Determine the (X, Y) coordinate at the center of the cell enclosing the given text.  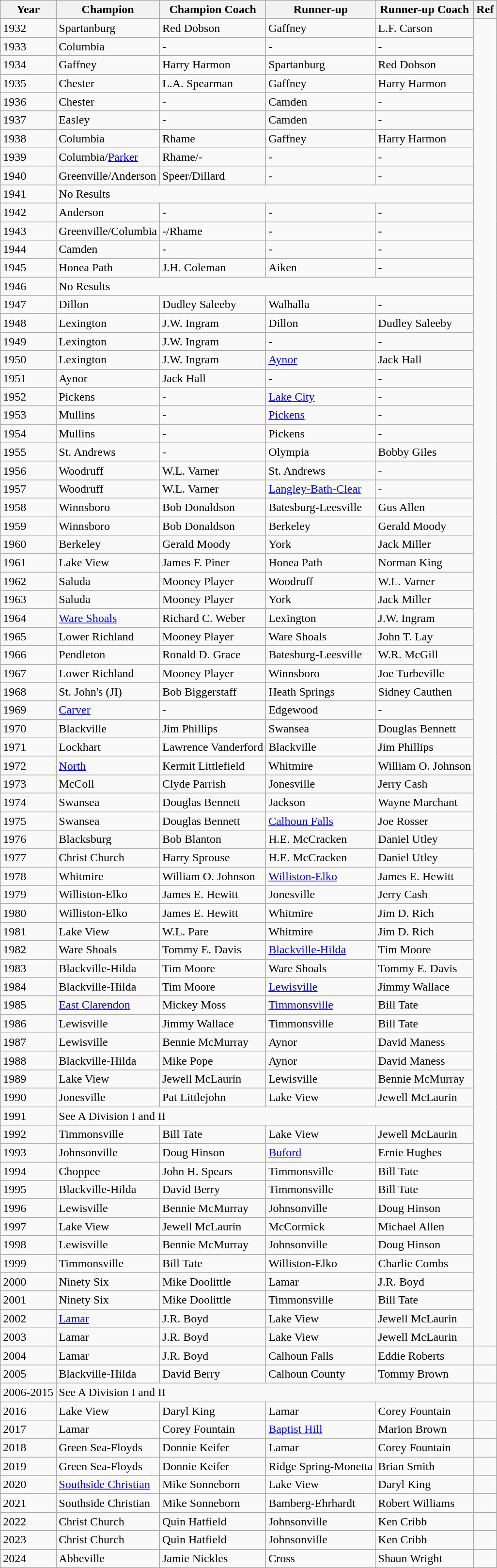
1959 (28, 526)
1987 (28, 1042)
East Clarendon (108, 1005)
1979 (28, 895)
Lockhart (108, 747)
1961 (28, 563)
Champion Coach (212, 10)
1944 (28, 249)
2019 (28, 1466)
Pat Littlejohn (212, 1097)
1994 (28, 1171)
Joe Turbeville (424, 673)
Jamie Nickles (212, 1558)
Wayne Marchant (424, 802)
Norman King (424, 563)
Walhalla (321, 305)
1965 (28, 637)
Joe Rosser (424, 821)
1973 (28, 784)
Olympia (321, 452)
2022 (28, 1521)
1972 (28, 765)
1983 (28, 968)
1967 (28, 673)
2016 (28, 1411)
James F. Piner (212, 563)
Bobby Giles (424, 452)
1958 (28, 507)
Calhoun County (321, 1374)
John T. Lay (424, 637)
Choppee (108, 1171)
J.H. Coleman (212, 268)
1970 (28, 729)
1938 (28, 139)
1962 (28, 581)
1964 (28, 618)
Baptist Hill (321, 1429)
1990 (28, 1097)
1945 (28, 268)
1933 (28, 47)
1937 (28, 120)
1989 (28, 1079)
1941 (28, 194)
1966 (28, 655)
1946 (28, 286)
2020 (28, 1485)
1986 (28, 1024)
Harry Sprouse (212, 858)
Rhame (212, 139)
Runner-up Coach (424, 10)
L.F. Carson (424, 28)
2001 (28, 1300)
Langley-Bath-Clear (321, 489)
McColl (108, 784)
Blacksburg (108, 839)
Greenville/Anderson (108, 175)
Buford (321, 1153)
Columbia/Parker (108, 157)
Year (28, 10)
1971 (28, 747)
Richard C. Weber (212, 618)
Ronald D. Grace (212, 655)
2017 (28, 1429)
Aiken (321, 268)
Tommy Brown (424, 1374)
L.A. Spearman (212, 83)
1949 (28, 342)
St. John's (JI) (108, 692)
Lawrence Vanderford (212, 747)
Runner-up (321, 10)
Pendleton (108, 655)
Charlie Combs (424, 1263)
Robert Williams (424, 1503)
1978 (28, 876)
1936 (28, 102)
1934 (28, 65)
Bob Biggerstaff (212, 692)
North (108, 765)
1974 (28, 802)
Rhame/- (212, 157)
Bamberg-Ehrhardt (321, 1503)
2003 (28, 1337)
Ridge Spring-Monetta (321, 1466)
Edgewood (321, 710)
1950 (28, 360)
1999 (28, 1263)
Cross (321, 1558)
1968 (28, 692)
2024 (28, 1558)
Eddie Roberts (424, 1355)
1943 (28, 231)
Michael Allen (424, 1226)
Shaun Wright (424, 1558)
1960 (28, 544)
1955 (28, 452)
1988 (28, 1060)
Easley (108, 120)
1996 (28, 1208)
Clyde Parrish (212, 784)
1969 (28, 710)
2002 (28, 1319)
Brian Smith (424, 1466)
John H. Spears (212, 1171)
Heath Springs (321, 692)
Mickey Moss (212, 1005)
1998 (28, 1245)
1997 (28, 1226)
1942 (28, 212)
W.R. McGill (424, 655)
McCormick (321, 1226)
1935 (28, 83)
Marion Brown (424, 1429)
Lake City (321, 397)
1980 (28, 913)
1948 (28, 323)
Sidney Cauthen (424, 692)
Bob Blanton (212, 839)
Anderson (108, 212)
Jackson (321, 802)
2004 (28, 1355)
1993 (28, 1153)
-/Rhame (212, 231)
1977 (28, 858)
1982 (28, 950)
1932 (28, 28)
1956 (28, 470)
W.L. Pare (212, 931)
Mike Pope (212, 1060)
2006-2015 (28, 1392)
1981 (28, 931)
2021 (28, 1503)
1947 (28, 305)
2023 (28, 1540)
1954 (28, 434)
1939 (28, 157)
2005 (28, 1374)
1992 (28, 1134)
2018 (28, 1448)
1995 (28, 1190)
1976 (28, 839)
1953 (28, 415)
Speer/Dillard (212, 175)
1975 (28, 821)
2000 (28, 1282)
1957 (28, 489)
1951 (28, 378)
Ernie Hughes (424, 1153)
Kermit Littlefield (212, 765)
1985 (28, 1005)
1952 (28, 397)
Abbeville (108, 1558)
1991 (28, 1116)
Carver (108, 710)
Gus Allen (424, 507)
Ref (485, 10)
1984 (28, 987)
1963 (28, 600)
Greenville/Columbia (108, 231)
1940 (28, 175)
Champion (108, 10)
